Find where the given text appears and provide that cell's center as (x, y) coordinate. 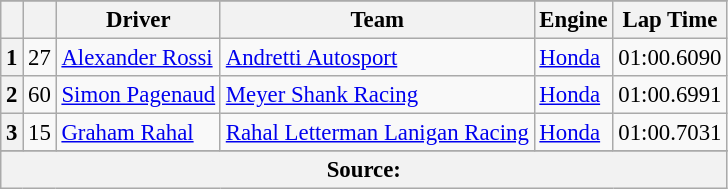
01:00.6090 (670, 58)
15 (40, 133)
Simon Pagenaud (138, 95)
Alexander Rossi (138, 58)
60 (40, 95)
Meyer Shank Racing (377, 95)
Engine (574, 20)
01:00.7031 (670, 133)
Andretti Autosport (377, 58)
27 (40, 58)
01:00.6991 (670, 95)
Source: (364, 170)
3 (12, 133)
Rahal Letterman Lanigan Racing (377, 133)
2 (12, 95)
Driver (138, 20)
Lap Time (670, 20)
Team (377, 20)
Graham Rahal (138, 133)
1 (12, 58)
